Locate the cell with the specified text and output its (x, y) center coordinate. 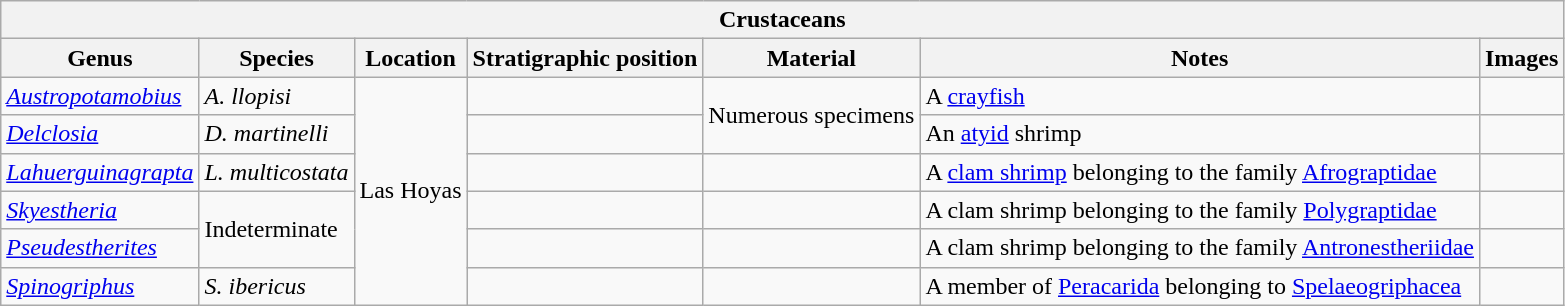
Genus (100, 58)
A clam shrimp belonging to the family Afrograptidae (1200, 172)
Skyestheria (100, 210)
A clam shrimp belonging to the family Polygraptidae (1200, 210)
Images (1521, 58)
Las Hoyas (410, 191)
L. multicostata (276, 172)
Location (410, 58)
A. llopisi (276, 96)
A crayfish (1200, 96)
Lahuerguinagrapta (100, 172)
A clam shrimp belonging to the family Antronestheriidae (1200, 248)
D. martinelli (276, 134)
Species (276, 58)
S. ibericus (276, 286)
Pseudestherites (100, 248)
Indeterminate (276, 229)
Numerous specimens (812, 115)
Delclosia (100, 134)
Stratigraphic position (585, 58)
Notes (1200, 58)
Material (812, 58)
An atyid shrimp (1200, 134)
Crustaceans (782, 20)
Austropotamobius (100, 96)
Spinogriphus (100, 286)
A member of Peracarida belonging to Spelaeogriphacea (1200, 286)
